From the cell containing the given text, extract its center point as [x, y] coordinate. 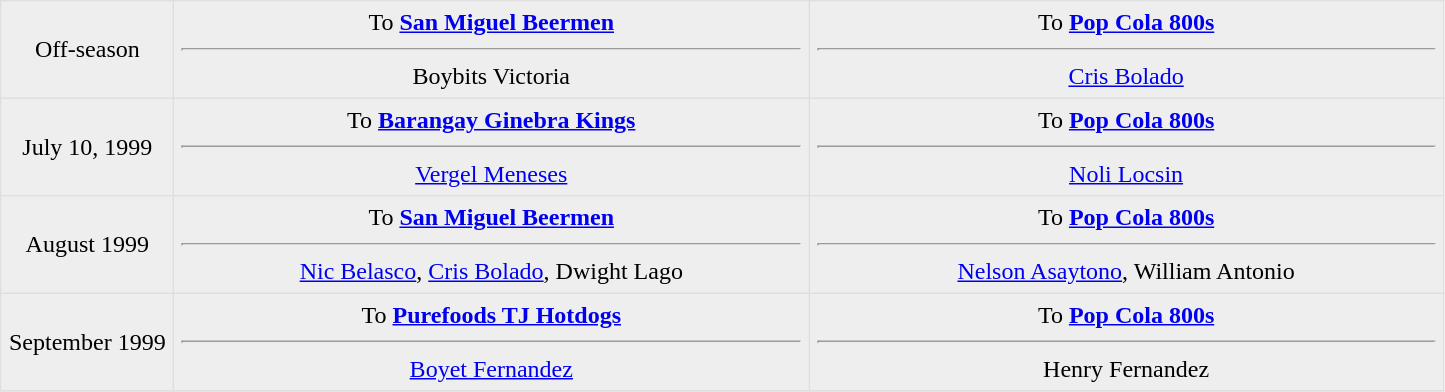
To Pop Cola 800sNoli Locsin [1126, 147]
To San Miguel BeermenNic Belasco, Cris Bolado, Dwight Lago [492, 245]
Off-season [88, 50]
To San Miguel BeermenBoybits Victoria [492, 50]
August 1999 [88, 245]
To Purefoods TJ HotdogsBoyet Fernandez [492, 342]
September 1999 [88, 342]
To Pop Cola 800sNelson Asaytono, William Antonio [1126, 245]
To Pop Cola 800sCris Bolado [1126, 50]
July 10, 1999 [88, 147]
To Pop Cola 800sHenry Fernandez [1126, 342]
To Barangay Ginebra KingsVergel Meneses [492, 147]
